Identify which cell holds the provided text, then report its (X, Y) central coordinate. 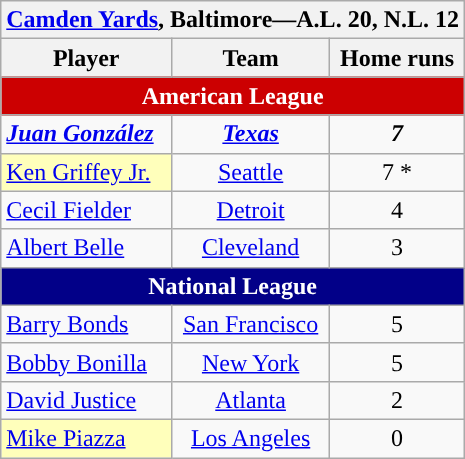
Detroit (251, 210)
0 (398, 438)
David Justice (86, 400)
Juan González (86, 134)
4 (398, 210)
2 (398, 400)
New York (251, 362)
7 * (398, 172)
Player (86, 58)
Mike Piazza (86, 438)
7 (398, 134)
Team (251, 58)
National League (233, 286)
Cecil Fielder (86, 210)
Atlanta (251, 400)
3 (398, 248)
Ken Griffey Jr. (86, 172)
Albert Belle (86, 248)
Bobby Bonilla (86, 362)
Barry Bonds (86, 324)
Camden Yards, Baltimore—A.L. 20, N.L. 12 (233, 20)
Texas (251, 134)
Home runs (398, 58)
American League (233, 96)
Seattle (251, 172)
San Francisco (251, 324)
Los Angeles (251, 438)
Cleveland (251, 248)
